Find where the given text appears and provide that cell's center as (x, y) coordinate. 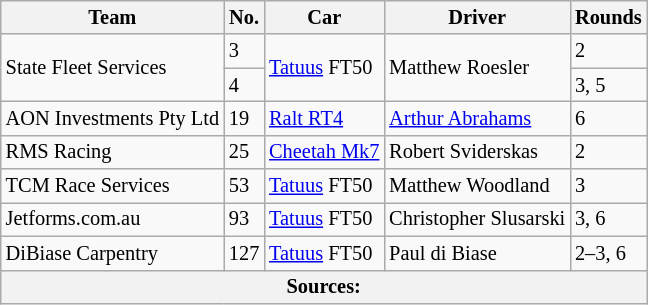
53 (244, 186)
Rounds (608, 17)
RMS Racing (112, 152)
Car (324, 17)
Arthur Abrahams (477, 118)
Ralt RT4 (324, 118)
No. (244, 17)
State Fleet Services (112, 68)
127 (244, 253)
2–3, 6 (608, 253)
93 (244, 219)
4 (244, 85)
Cheetah Mk7 (324, 152)
Paul di Biase (477, 253)
Jetforms.com.au (112, 219)
Matthew Woodland (477, 186)
AON Investments Pty Ltd (112, 118)
Robert Sviderskas (477, 152)
3, 5 (608, 85)
Team (112, 17)
6 (608, 118)
Driver (477, 17)
3, 6 (608, 219)
TCM Race Services (112, 186)
Matthew Roesler (477, 68)
Sources: (324, 287)
25 (244, 152)
DiBiase Carpentry (112, 253)
Christopher Slusarski (477, 219)
19 (244, 118)
